Detect which cell encompasses the target text, then output its (x, y) center coordinate. 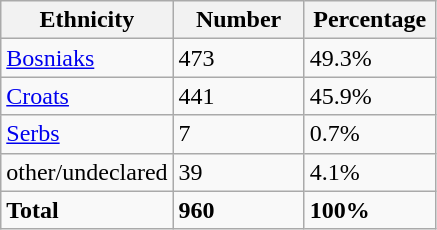
Total (87, 210)
Ethnicity (87, 20)
Number (238, 20)
100% (370, 210)
39 (238, 172)
other/undeclared (87, 172)
Bosniaks (87, 58)
473 (238, 58)
4.1% (370, 172)
960 (238, 210)
0.7% (370, 134)
441 (238, 96)
7 (238, 134)
Serbs (87, 134)
Percentage (370, 20)
49.3% (370, 58)
Croats (87, 96)
45.9% (370, 96)
